Detect which cell encompasses the target text, then output its (X, Y) center coordinate. 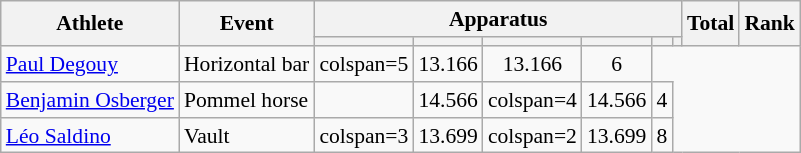
Pommel horse (246, 100)
Rank (770, 24)
Event (246, 24)
Athlete (90, 24)
colspan=4 (532, 100)
Apparatus (498, 19)
4 (662, 100)
Benjamin Osberger (90, 100)
Paul Degouy (90, 64)
6 (616, 64)
colspan=5 (364, 64)
Horizontal bar (246, 64)
Total (710, 24)
